Return the (x, y) coordinate for the center point of the cell that contains the specified text.  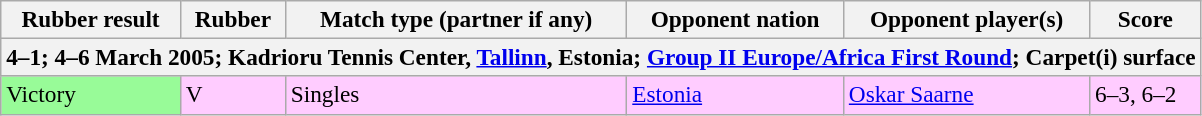
Opponent nation (736, 19)
Victory (91, 95)
Oskar Saarne (966, 95)
Match type (partner if any) (456, 19)
6–3, 6–2 (1146, 95)
4–1; 4–6 March 2005; Kadrioru Tennis Center, Tallinn, Estonia; Group II Europe/Africa First Round; Carpet(i) surface (601, 57)
Estonia (736, 95)
V (232, 95)
Singles (456, 95)
Rubber (232, 19)
Rubber result (91, 19)
Opponent player(s) (966, 19)
Score (1146, 19)
